Find where the given text appears and provide that cell's center as [X, Y] coordinate. 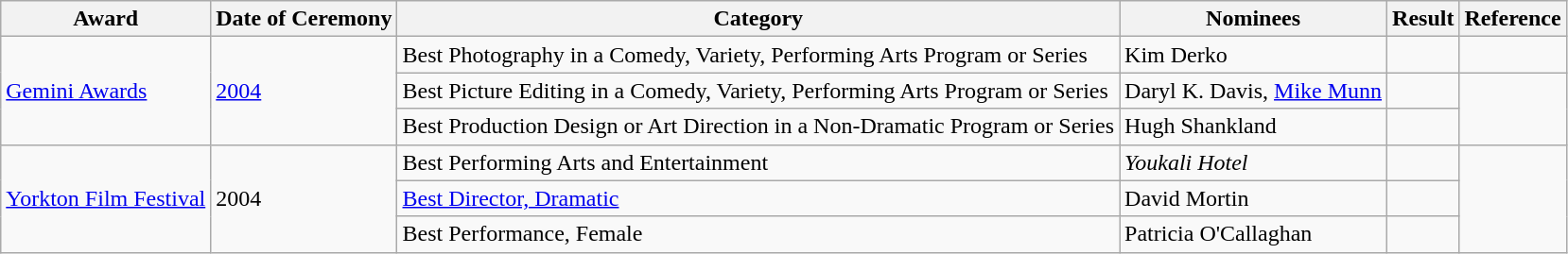
Award [106, 19]
Gemini Awards [106, 91]
Youkali Hotel [1254, 162]
Kim Derko [1254, 55]
Best Director, Dramatic [758, 198]
Hugh Shankland [1254, 127]
Result [1423, 19]
Best Performance, Female [758, 234]
Best Photography in a Comedy, Variety, Performing Arts Program or Series [758, 55]
Patricia O'Callaghan [1254, 234]
Best Performing Arts and Entertainment [758, 162]
Best Production Design or Art Direction in a Non-Dramatic Program or Series [758, 127]
Date of Ceremony [305, 19]
Nominees [1254, 19]
Daryl K. Davis, Mike Munn [1254, 91]
David Mortin [1254, 198]
Yorkton Film Festival [106, 198]
Reference [1513, 19]
Best Picture Editing in a Comedy, Variety, Performing Arts Program or Series [758, 91]
Category [758, 19]
